Determine the (x, y) coordinate at the center of the cell enclosing the given text.  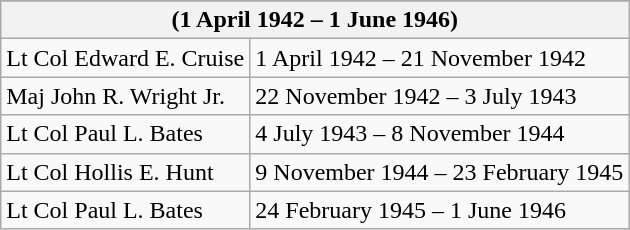
22 November 1942 – 3 July 1943 (440, 96)
Lt Col Hollis E. Hunt (126, 172)
(1 April 1942 – 1 June 1946) (315, 20)
Lt Col Edward E. Cruise (126, 58)
1 April 1942 – 21 November 1942 (440, 58)
24 February 1945 – 1 June 1946 (440, 210)
Maj John R. Wright Jr. (126, 96)
9 November 1944 – 23 February 1945 (440, 172)
4 July 1943 – 8 November 1944 (440, 134)
